Capture the cell that displays the provided text and extract its (X, Y) central coordinate. 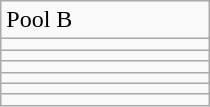
Pool B (105, 20)
